Pinpoint the cell where the given text exists, returning its (X, Y) midpoint coordinate. 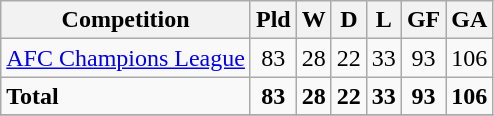
Competition (126, 20)
Pld (273, 20)
W (314, 20)
L (384, 20)
GF (423, 20)
D (348, 20)
AFC Champions League (126, 58)
Total (126, 96)
GA (470, 20)
